Extract the (x, y) coordinate from the center of the cell holding the provided text.  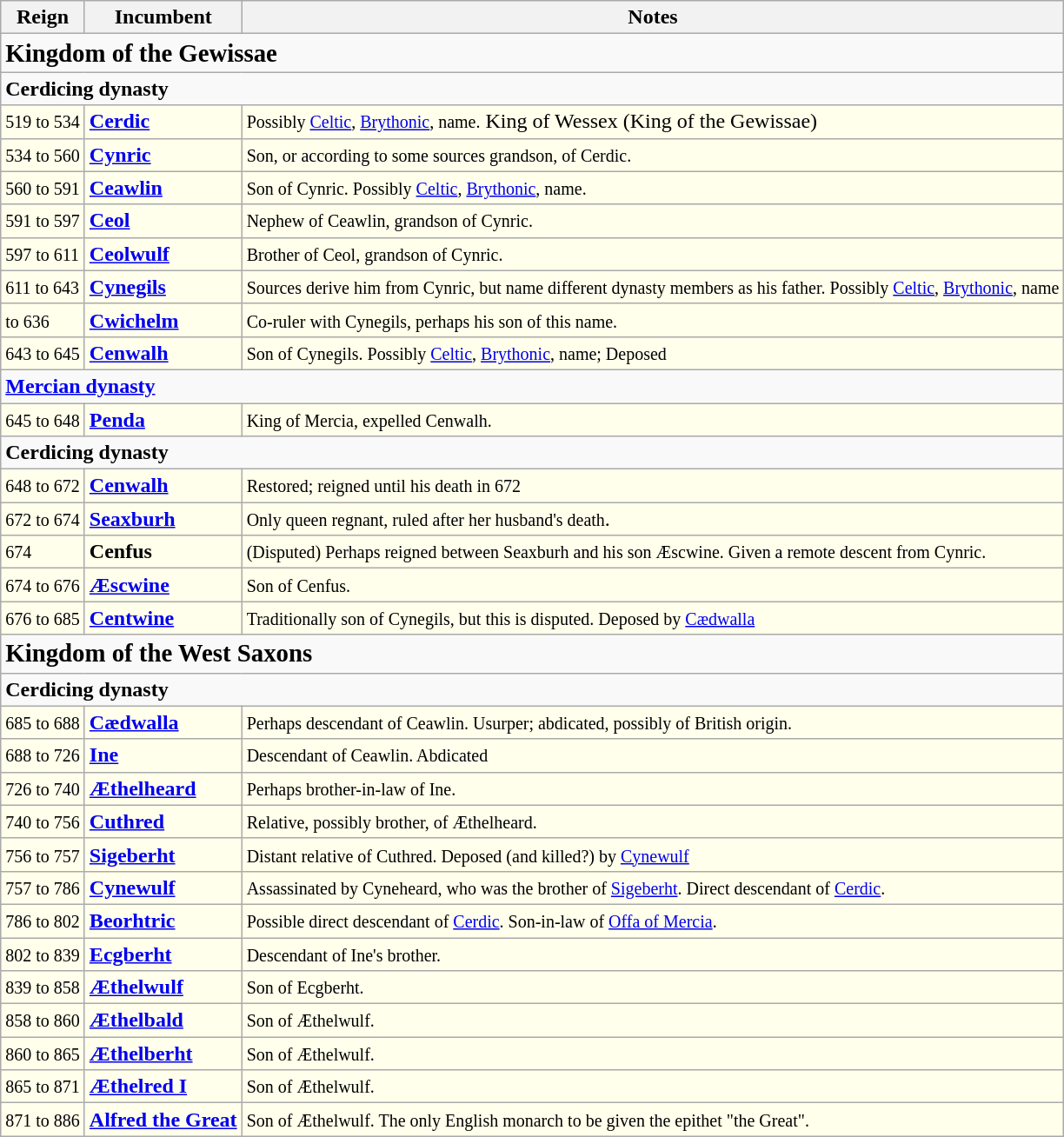
Cerdic (163, 122)
Incumbent (163, 17)
839 to 858 (43, 987)
Mercian dynasty (532, 386)
786 to 802 (43, 921)
Æthelheard (163, 788)
Æscwine (163, 585)
560 to 591 (43, 188)
674 to 676 (43, 585)
Descendant of Ine's brother. (653, 954)
726 to 740 (43, 788)
Cynegils (163, 287)
672 to 674 (43, 519)
Nephew of Ceawlin, grandson of Cynric. (653, 221)
Cwichelm (163, 320)
Kingdom of the Gewissae (532, 53)
645 to 648 (43, 420)
Brother of Ceol, grandson of Cynric. (653, 254)
740 to 756 (43, 821)
756 to 757 (43, 854)
591 to 597 (43, 221)
676 to 685 (43, 618)
to 636 (43, 320)
860 to 865 (43, 1054)
(Disputed) Perhaps reigned between Seaxburh and his son Æscwine. Given a remote descent from Cynric. (653, 552)
534 to 560 (43, 155)
Son of Cenfus. (653, 585)
Co-ruler with Cynegils, perhaps his son of this name. (653, 320)
643 to 645 (43, 353)
Possibly Celtic, Brythonic, name. King of Wessex (King of the Gewissae) (653, 122)
597 to 611 (43, 254)
871 to 886 (43, 1120)
685 to 688 (43, 722)
Kingdom of the West Saxons (532, 654)
Beorhtric (163, 921)
865 to 871 (43, 1087)
Possible direct descendant of Cerdic. Son-in-law of Offa of Mercia. (653, 921)
Æthelwulf (163, 987)
Sources derive him from Cynric, but name different dynasty members as his father. Possibly Celtic, Brythonic, name (653, 287)
519 to 534 (43, 122)
757 to 786 (43, 888)
Alfred the Great (163, 1120)
Descendant of Ceawlin. Abdicated (653, 755)
Notes (653, 17)
Son of Cynegils. Possibly Celtic, Brythonic, name; Deposed (653, 353)
Ine (163, 755)
611 to 643 (43, 287)
Æthelberht (163, 1054)
Restored; reigned until his death in 672 (653, 486)
Son of Cynric. Possibly Celtic, Brythonic, name. (653, 188)
Son of Ecgberht. (653, 987)
Æthelbald (163, 1021)
Reign (43, 17)
858 to 860 (43, 1021)
Cædwalla (163, 722)
Only queen regnant, ruled after her husband's death. (653, 519)
Cenfus (163, 552)
Penda (163, 420)
King of Mercia, expelled Cenwalh. (653, 420)
Ecgberht (163, 954)
Ceol (163, 221)
Relative, possibly brother, of Æthelheard. (653, 821)
Son, or according to some sources grandson, of Cerdic. (653, 155)
Centwine (163, 618)
Cuthred (163, 821)
Sigeberht (163, 854)
648 to 672 (43, 486)
Æthelred I (163, 1087)
Perhaps descendant of Ceawlin. Usurper; abdicated, possibly of British origin. (653, 722)
802 to 839 (43, 954)
Assassinated by Cyneheard, who was the brother of Sigeberht. Direct descendant of Cerdic. (653, 888)
Cynric (163, 155)
Perhaps brother-in-law of Ine. (653, 788)
Distant relative of Cuthred. Deposed (and killed?) by Cynewulf (653, 854)
Ceolwulf (163, 254)
688 to 726 (43, 755)
Seaxburh (163, 519)
674 (43, 552)
Cynewulf (163, 888)
Son of Æthelwulf. The only English monarch to be given the epithet "the Great". (653, 1120)
Traditionally son of Cynegils, but this is disputed. Deposed by Cædwalla (653, 618)
Ceawlin (163, 188)
